Determine the [x, y] coordinate at the center of the cell enclosing the given text.  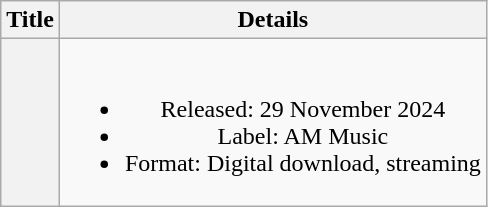
Title [30, 20]
Released: 29 November 2024Label: AM MusicFormat: Digital download, streaming [272, 122]
Details [272, 20]
